Pinpoint the cell where the given text exists, returning its (x, y) midpoint coordinate. 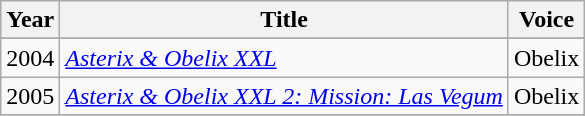
Asterix & Obelix XXL 2: Mission: Las Vegum (284, 96)
Year (30, 20)
2004 (30, 58)
Voice (546, 20)
Asterix & Obelix XXL (284, 58)
Title (284, 20)
2005 (30, 96)
